Pinpoint the cell where the given text exists, returning its [X, Y] midpoint coordinate. 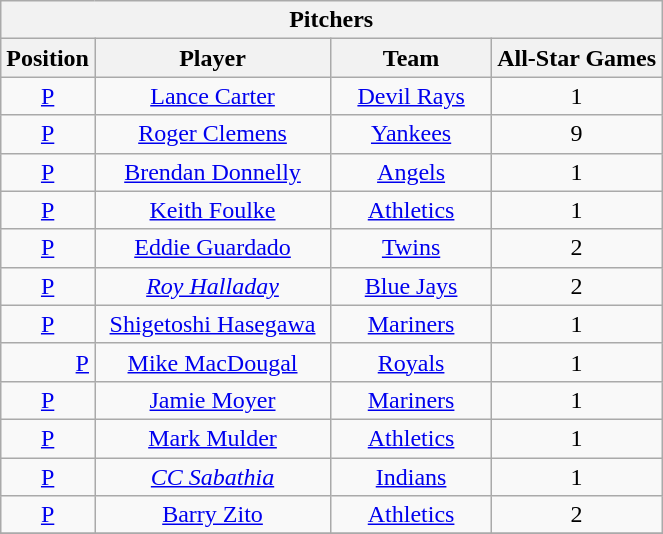
Roger Clemens [212, 134]
Jamie Moyer [212, 400]
Royals [412, 362]
CC Sabathia [212, 477]
Eddie Guardado [212, 248]
Player [212, 58]
Team [412, 58]
Brendan Donnelly [212, 172]
Blue Jays [412, 286]
Keith Foulke [212, 210]
Indians [412, 477]
Mark Mulder [212, 438]
Yankees [412, 134]
Mike MacDougal [212, 362]
9 [577, 134]
Lance Carter [212, 96]
Position [48, 58]
All-Star Games [577, 58]
Pitchers [332, 20]
Roy Halladay [212, 286]
Devil Rays [412, 96]
Shigetoshi Hasegawa [212, 324]
Barry Zito [212, 515]
Angels [412, 172]
Twins [412, 248]
